Search for the cell housing the specified text and yield its (x, y) center coordinate. 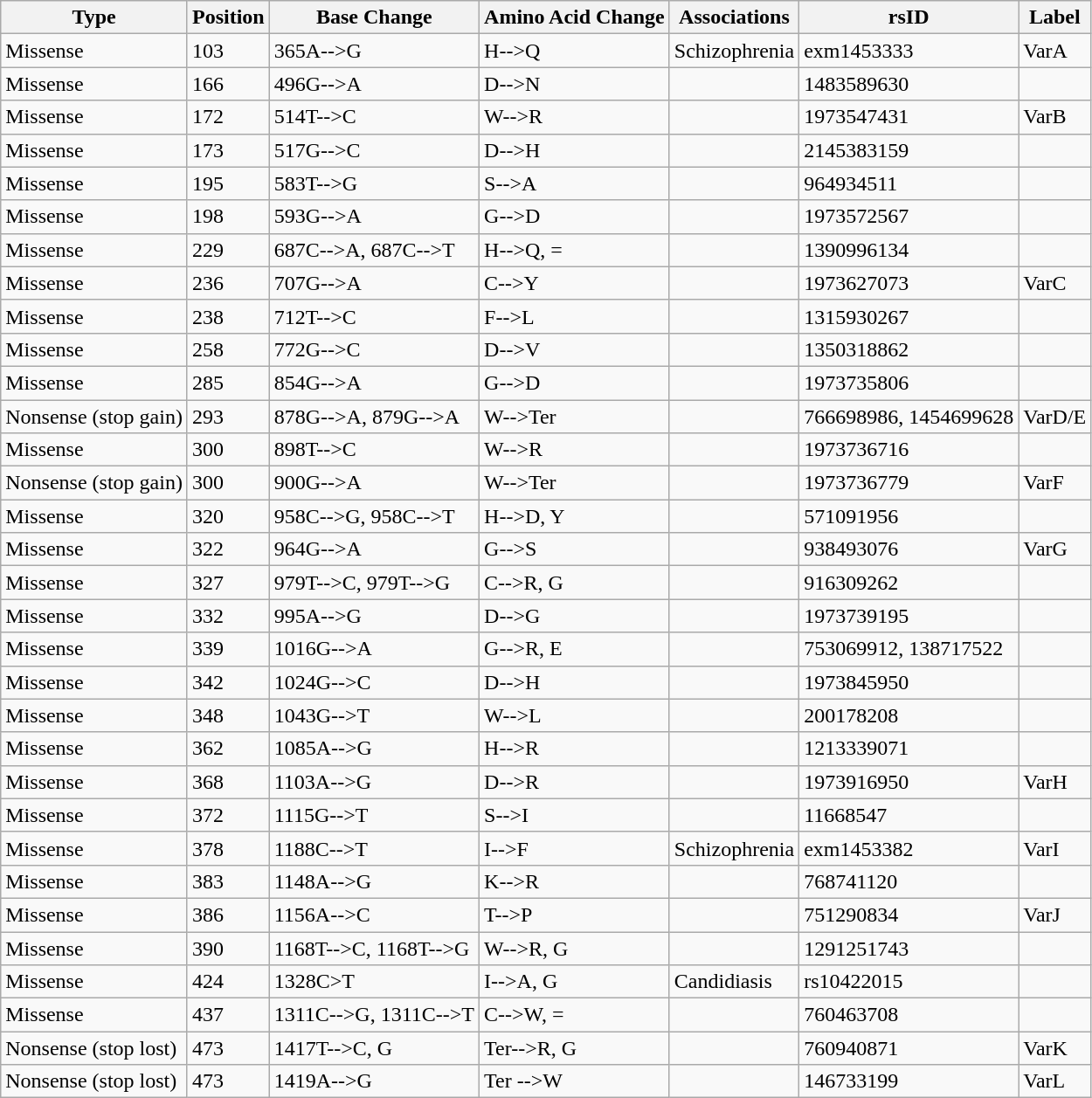
898T-->C (374, 450)
VarD/E (1055, 417)
916309262 (909, 583)
1419A-->G (374, 1081)
S-->A (575, 183)
VarI (1055, 848)
707G-->A (374, 283)
VarJ (1055, 915)
571091956 (909, 516)
1328C>T (374, 982)
386 (228, 915)
166 (228, 84)
D-->N (575, 84)
285 (228, 383)
I-->F (575, 848)
VarK (1055, 1048)
Amino Acid Change (575, 17)
D-->R (575, 782)
496G-->A (374, 84)
exm1453382 (909, 848)
583T-->G (374, 183)
Base Change (374, 17)
320 (228, 516)
146733199 (909, 1081)
424 (228, 982)
Position (228, 17)
753069912, 138717522 (909, 649)
Associations (734, 17)
383 (228, 881)
H-->Q (575, 51)
VarB (1055, 117)
236 (228, 283)
2145383159 (909, 150)
W-->R, G (575, 948)
H-->Q, = (575, 250)
1973845950 (909, 682)
1311C-->G, 1311C-->T (374, 1015)
1973627073 (909, 283)
S-->I (575, 815)
C-->Y (575, 283)
238 (228, 316)
1043G-->T (374, 715)
rs10422015 (909, 982)
W-->L (575, 715)
751290834 (909, 915)
760463708 (909, 1015)
322 (228, 549)
687C-->A, 687C-->T (374, 250)
173 (228, 150)
C-->W, = (575, 1015)
900G-->A (374, 483)
Type (94, 17)
1973739195 (909, 616)
T-->P (575, 915)
372 (228, 815)
1417T-->C, G (374, 1048)
1390996134 (909, 250)
593G-->A (374, 217)
938493076 (909, 549)
198 (228, 217)
854G-->A (374, 383)
C-->R, G (575, 583)
Label (1055, 17)
995A-->G (374, 616)
VarL (1055, 1081)
964G-->A (374, 549)
1973916950 (909, 782)
1483589630 (909, 84)
172 (228, 117)
1103A-->G (374, 782)
1973572567 (909, 217)
339 (228, 649)
1973736779 (909, 483)
362 (228, 749)
772G-->C (374, 349)
517G-->C (374, 150)
1291251743 (909, 948)
365A-->G (374, 51)
G-->S (575, 549)
1168T-->C, 1168T-->G (374, 948)
VarA (1055, 51)
1024G-->C (374, 682)
293 (228, 417)
VarG (1055, 549)
Ter -->W (575, 1081)
VarF (1055, 483)
712T-->C (374, 316)
437 (228, 1015)
Ter-->R, G (575, 1048)
195 (228, 183)
VarH (1055, 782)
103 (228, 51)
H-->R (575, 749)
H-->D, Y (575, 516)
exm1453333 (909, 51)
K-->R (575, 881)
1350318862 (909, 349)
D-->G (575, 616)
1315930267 (909, 316)
200178208 (909, 715)
1016G-->A (374, 649)
D-->V (575, 349)
768741120 (909, 881)
390 (228, 948)
1973547431 (909, 117)
378 (228, 848)
514T-->C (374, 117)
258 (228, 349)
1156A-->C (374, 915)
878G-->A, 879G-->A (374, 417)
1213339071 (909, 749)
760940871 (909, 1048)
1973736716 (909, 450)
I-->A, G (575, 982)
964934511 (909, 183)
348 (228, 715)
Candidiasis (734, 982)
1115G-->T (374, 815)
327 (228, 583)
1188C-->T (374, 848)
766698986, 1454699628 (909, 417)
VarC (1055, 283)
979T-->C, 979T-->G (374, 583)
1973735806 (909, 383)
342 (228, 682)
229 (228, 250)
G-->R, E (575, 649)
1085A-->G (374, 749)
1148A-->G (374, 881)
368 (228, 782)
332 (228, 616)
11668547 (909, 815)
958C-->G, 958C-->T (374, 516)
rsID (909, 17)
F-->L (575, 316)
